Search for the cell housing the specified text and yield its (X, Y) center coordinate. 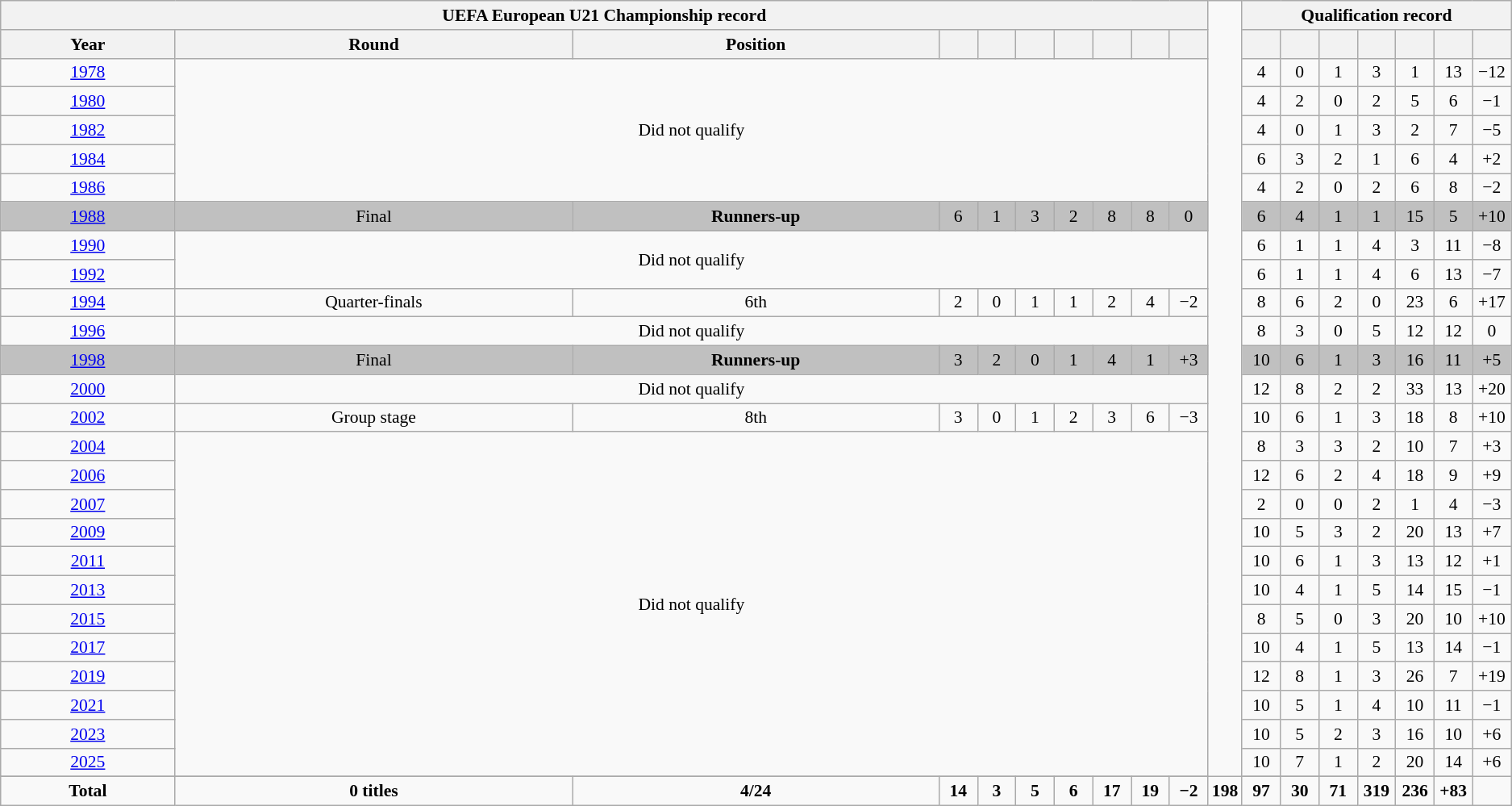
2011 (88, 562)
2013 (88, 591)
2004 (88, 447)
198 (1226, 791)
2015 (88, 619)
2007 (88, 504)
2002 (88, 418)
1990 (88, 245)
2019 (88, 677)
+1 (1492, 562)
Position (756, 44)
Total (88, 791)
30 (1300, 791)
2006 (88, 475)
6th (756, 303)
+9 (1492, 475)
2009 (88, 532)
1998 (88, 361)
1984 (88, 159)
2023 (88, 734)
Group stage (374, 418)
+5 (1492, 361)
Round (374, 44)
1996 (88, 332)
Quarter-finals (374, 303)
9 (1453, 475)
2000 (88, 389)
Year (88, 44)
−12 (1492, 73)
1988 (88, 217)
+20 (1492, 389)
+2 (1492, 159)
+7 (1492, 532)
8th (756, 418)
−8 (1492, 245)
+83 (1453, 791)
97 (1261, 791)
UEFA European U21 Championship record (605, 15)
1980 (88, 102)
2025 (88, 762)
236 (1415, 791)
4/24 (756, 791)
1982 (88, 131)
1994 (88, 303)
26 (1415, 677)
33 (1415, 389)
−5 (1492, 131)
17 (1112, 791)
1978 (88, 73)
+19 (1492, 677)
23 (1415, 303)
2021 (88, 705)
+17 (1492, 303)
1992 (88, 274)
0 titles (374, 791)
71 (1339, 791)
2017 (88, 648)
Qualification record (1376, 15)
−7 (1492, 274)
19 (1151, 791)
1986 (88, 188)
319 (1377, 791)
